Output the [x, y] coordinate of the center of the cell containing the given text.  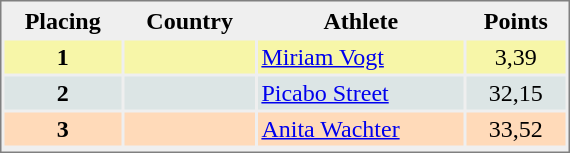
Athlete [360, 20]
2 [62, 92]
Picabo Street [360, 92]
1 [62, 56]
Anita Wachter [360, 128]
32,15 [516, 92]
3 [62, 128]
Placing [62, 20]
Country [190, 20]
33,52 [516, 128]
Points [516, 20]
Miriam Vogt [360, 56]
3,39 [516, 56]
